For the text-containing cell, return its midpoint in (x, y) coordinate format. 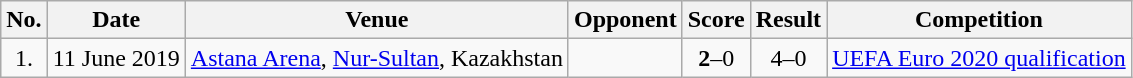
Venue (376, 20)
1. (24, 58)
2–0 (716, 58)
Opponent (625, 20)
UEFA Euro 2020 qualification (980, 58)
No. (24, 20)
Date (116, 20)
4–0 (788, 58)
11 June 2019 (116, 58)
Result (788, 20)
Astana Arena, Nur-Sultan, Kazakhstan (376, 58)
Competition (980, 20)
Score (716, 20)
